Return the [x, y] coordinate for the center point of the cell that contains the specified text.  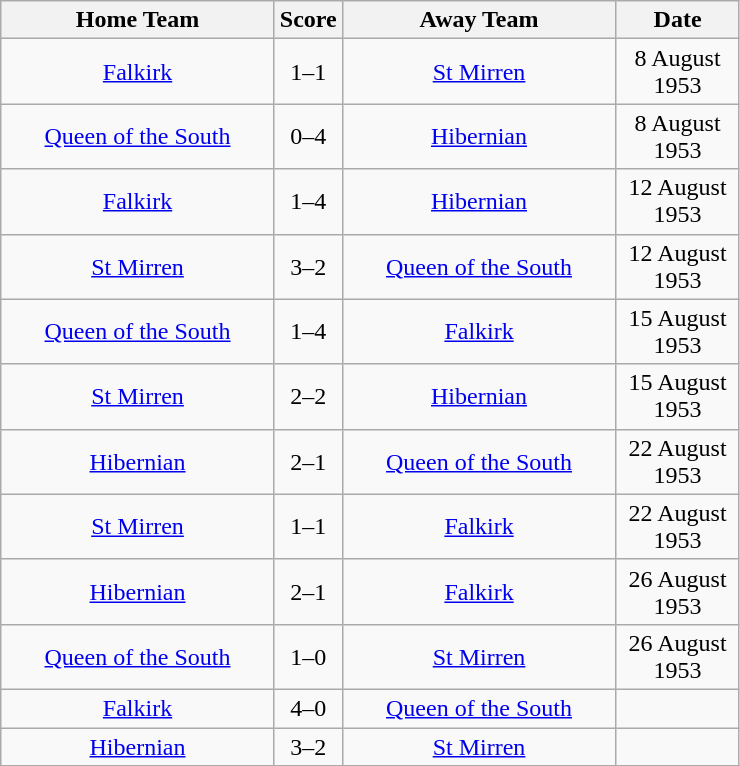
4–0 [308, 708]
Home Team [138, 20]
Date [678, 20]
1–0 [308, 656]
Away Team [479, 20]
2–2 [308, 396]
0–4 [308, 136]
Score [308, 20]
